Capture the cell that displays the provided text and extract its [X, Y] central coordinate. 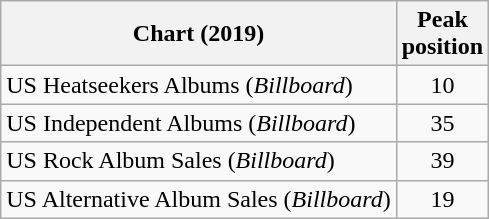
Chart (2019) [198, 34]
10 [442, 85]
US Rock Album Sales (Billboard) [198, 161]
US Heatseekers Albums (Billboard) [198, 85]
US Independent Albums (Billboard) [198, 123]
19 [442, 199]
US Alternative Album Sales (Billboard) [198, 199]
Peakposition [442, 34]
39 [442, 161]
35 [442, 123]
